Find where the given text appears and provide that cell's center as [X, Y] coordinate. 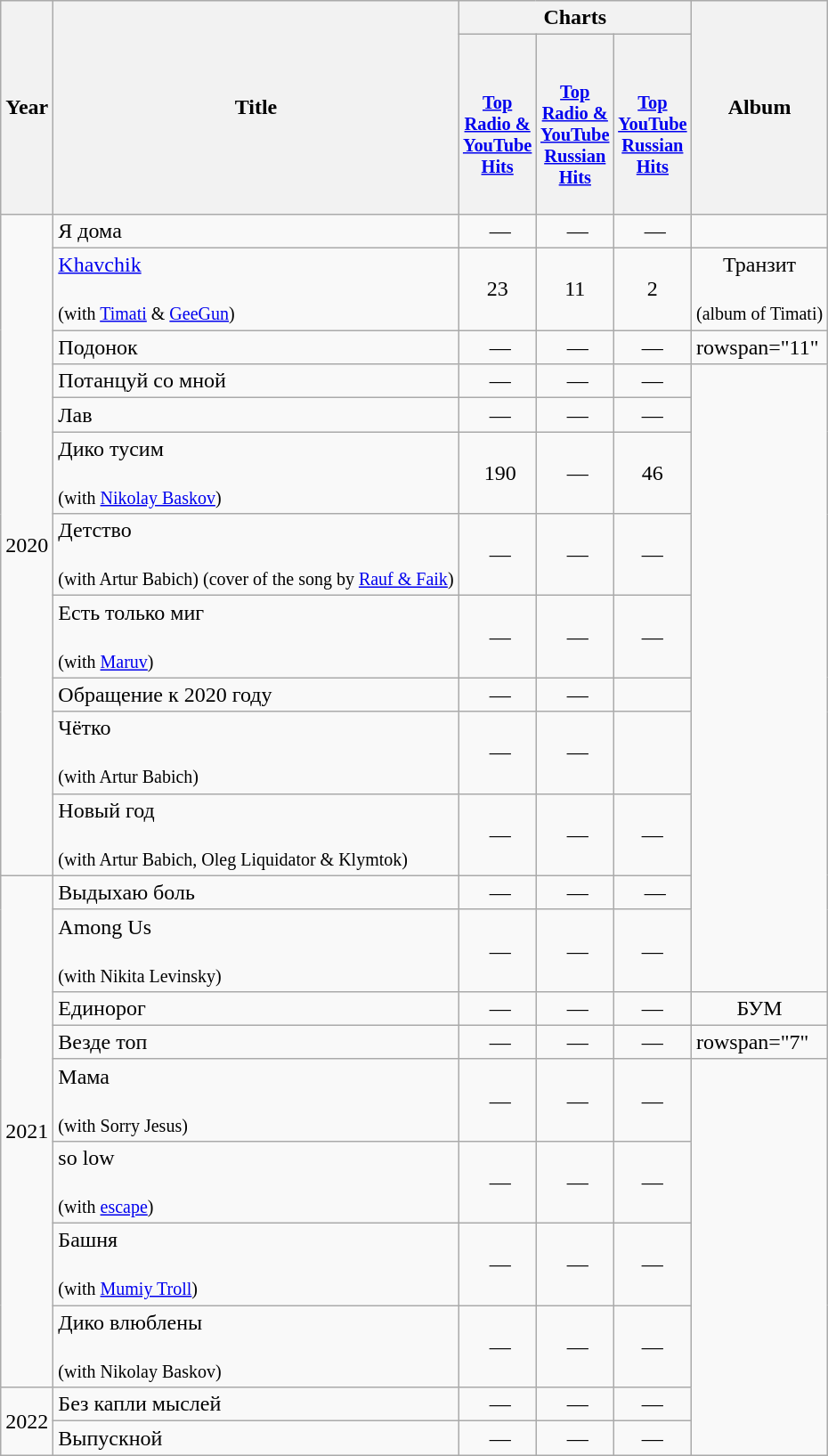
Без капли мыслей [256, 1404]
Я дома [256, 231]
Обращение к 2020 году [256, 695]
Among Us(with Nikita Levinsky) [256, 950]
so low(with escape) [256, 1182]
2 [652, 289]
Дико тусим(with Nikolay Baskov) [256, 473]
Khavchik(with Timati & GeeGun) [256, 289]
Лав [256, 415]
Подонок [256, 347]
Album [759, 108]
Year [27, 108]
rowspan="11" [759, 347]
2020 [27, 545]
Единорог [256, 1008]
Детство(with Artur Babich) (cover of the song by Rauf & Faik) [256, 555]
Чётко(with Artur Babich) [256, 752]
Башня(with Mumiy Troll) [256, 1265]
Дико влюблены(with Nikolay Baskov) [256, 1346]
11 [575, 289]
23 [497, 289]
Новый год(with Artur Babich, Oleg Liquidator & Klymtok) [256, 834]
Title [256, 108]
Потанцуй со мной [256, 381]
Есть только миг(with Maruv) [256, 637]
Top YouTube Russian Hits [652, 125]
Top Radio & YouTube Hits [497, 125]
46 [652, 473]
Выпускной [256, 1438]
Top Radio & YouTube Russian Hits [575, 125]
БУМ [759, 1008]
Везде топ [256, 1042]
Транзит(album of Timati) [759, 289]
2021 [27, 1131]
Charts [575, 18]
190 [497, 473]
Мама(with Sorry Jesus) [256, 1100]
2022 [27, 1421]
Выдыхаю боль [256, 892]
rowspan="7" [759, 1042]
